Extract the (x, y) coordinate from the center of the cell holding the provided text.  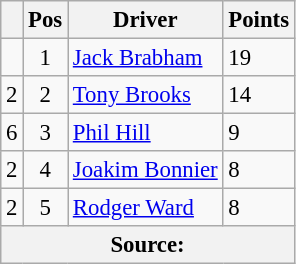
14 (258, 95)
19 (258, 58)
Points (258, 20)
Phil Hill (146, 133)
Pos (46, 20)
6 (12, 133)
4 (46, 170)
Tony Brooks (146, 95)
Joakim Bonnier (146, 170)
Driver (146, 20)
Rodger Ward (146, 208)
Jack Brabham (146, 58)
5 (46, 208)
Source: (148, 245)
3 (46, 133)
9 (258, 133)
1 (46, 58)
